For the text-containing cell, return its midpoint in (X, Y) coordinate format. 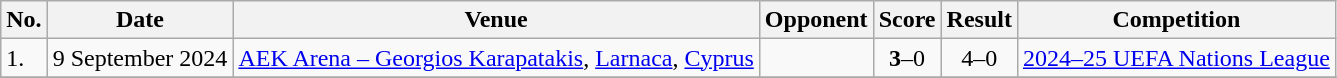
Date (140, 20)
9 September 2024 (140, 58)
1. (24, 58)
4–0 (979, 58)
AEK Arena – Georgios Karapatakis, Larnaca, Cyprus (496, 58)
3–0 (907, 58)
Opponent (816, 20)
Result (979, 20)
Score (907, 20)
Venue (496, 20)
2024–25 UEFA Nations League (1176, 58)
No. (24, 20)
Competition (1176, 20)
